Detect which cell encompasses the target text, then output its (x, y) center coordinate. 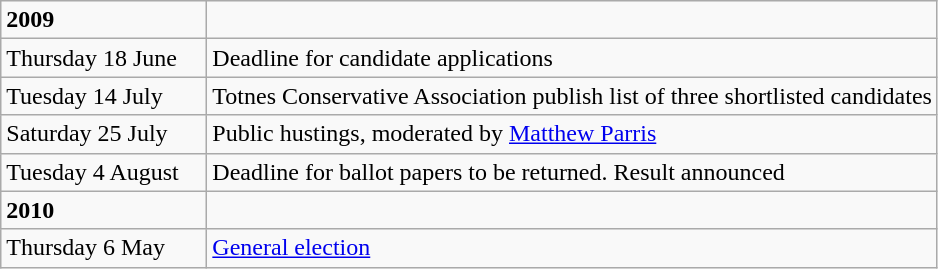
Totnes Conservative Association publish list of three shortlisted candidates (572, 96)
2009 (104, 20)
Public hustings, moderated by Matthew Parris (572, 134)
Tuesday 4 August (104, 172)
Deadline for ballot papers to be returned. Result announced (572, 172)
2010 (104, 210)
Tuesday 14 July (104, 96)
Thursday 6 May (104, 248)
Saturday 25 July (104, 134)
Deadline for candidate applications (572, 58)
General election (572, 248)
Thursday 18 June (104, 58)
